Return the [x, y] coordinate for the center point of the cell that contains the specified text.  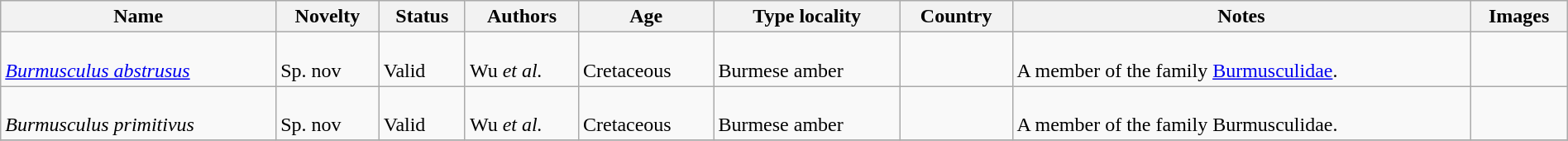
Authors [521, 17]
Burmusculus primitivus [139, 113]
Novelty [327, 17]
Images [1518, 17]
Status [422, 17]
Age [647, 17]
Burmusculus abstrusus [139, 60]
Type locality [807, 17]
Name [139, 17]
Notes [1241, 17]
Country [956, 17]
